Find where the given text appears and provide that cell's center as (x, y) coordinate. 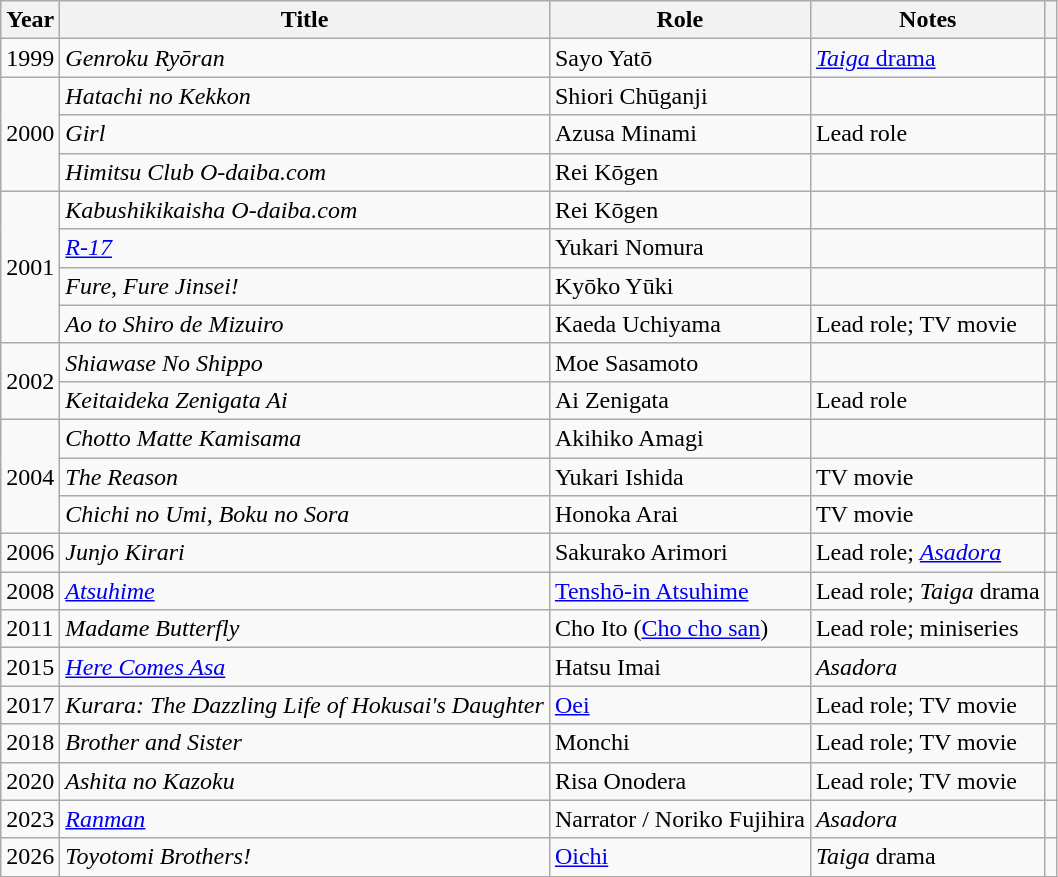
Girl (305, 134)
Lead role; Asadora (928, 553)
2006 (30, 553)
2011 (30, 629)
Lead role; miniseries (928, 629)
Ashita no Kazoku (305, 781)
Role (680, 20)
2002 (30, 381)
Kabushikikaisha O-daiba.com (305, 210)
Cho Ito (Cho cho san) (680, 629)
Yukari Ishida (680, 477)
Shiori Chūganji (680, 96)
Fure, Fure Jinsei! (305, 286)
Monchi (680, 743)
2000 (30, 134)
Sakurako Arimori (680, 553)
Keitaideka Zenigata Ai (305, 400)
Junjo Kirari (305, 553)
Year (30, 20)
2026 (30, 857)
Chotto Matte Kamisama (305, 438)
Ranman (305, 819)
1999 (30, 58)
2018 (30, 743)
Oichi (680, 857)
Kaeda Uchiyama (680, 324)
R-17 (305, 248)
Himitsu Club O-daiba.com (305, 172)
2001 (30, 267)
Sayo Yatō (680, 58)
Toyotomi Brothers! (305, 857)
Akihiko Amagi (680, 438)
Madame Butterfly (305, 629)
Moe Sasamoto (680, 362)
Kurara: The Dazzling Life of Hokusai's Daughter (305, 705)
Narrator / Noriko Fujihira (680, 819)
2004 (30, 476)
Honoka Arai (680, 515)
Title (305, 20)
Azusa Minami (680, 134)
Notes (928, 20)
Tenshō-in Atsuhime (680, 591)
Genroku Ryōran (305, 58)
2015 (30, 667)
Yukari Nomura (680, 248)
Risa Onodera (680, 781)
2020 (30, 781)
Atsuhime (305, 591)
Oei (680, 705)
Here Comes Asa (305, 667)
Ao to Shiro de Mizuiro (305, 324)
Lead role; Taiga drama (928, 591)
Brother and Sister (305, 743)
2017 (30, 705)
Ai Zenigata (680, 400)
Hatachi no Kekkon (305, 96)
Chichi no Umi, Boku no Sora (305, 515)
Hatsu Imai (680, 667)
2008 (30, 591)
The Reason (305, 477)
Shiawase No Shippo (305, 362)
Kyōko Yūki (680, 286)
2023 (30, 819)
